Output the (X, Y) coordinate of the center of the cell containing the given text.  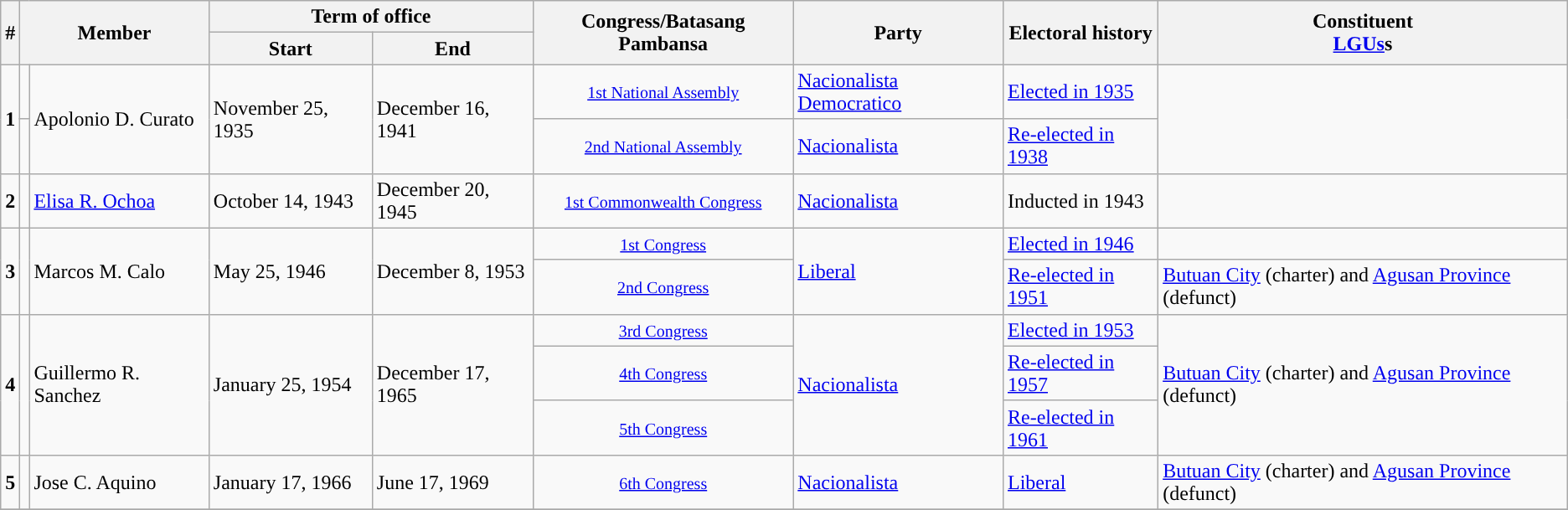
End (452, 49)
Re-elected in 1951 (1081, 286)
December 20, 1945 (452, 201)
December 17, 1965 (452, 384)
2nd National Assembly (663, 146)
May 25, 1946 (290, 271)
2nd Congress (663, 286)
ConstituentLGUss (1364, 33)
Congress/Batasang Pambansa (663, 33)
December 8, 1953 (452, 271)
Elected in 1953 (1081, 330)
1 (10, 119)
Elisa R. Ochoa (119, 201)
Electoral history (1081, 33)
Nacionalista Democratico (898, 92)
3 (10, 271)
1st Congress (663, 244)
1st Commonwealth Congress (663, 201)
5th Congress (663, 427)
June 17, 1969 (452, 482)
Re-elected in 1957 (1081, 373)
5 (10, 482)
Inducted in 1943 (1081, 201)
Guillermo R. Sanchez (119, 384)
Re-elected in 1938 (1081, 146)
Start (290, 49)
Jose C. Aquino (119, 482)
January 25, 1954 (290, 384)
Term of office (370, 17)
# (10, 33)
November 25, 1935 (290, 119)
3rd Congress (663, 330)
Apolonio D. Curato (119, 119)
6th Congress (663, 482)
Elected in 1946 (1081, 244)
4th Congress (663, 373)
October 14, 1943 (290, 201)
December 16, 1941 (452, 119)
Re-elected in 1961 (1081, 427)
Elected in 1935 (1081, 92)
4 (10, 384)
1st National Assembly (663, 92)
2 (10, 201)
Marcos M. Calo (119, 271)
January 17, 1966 (290, 482)
Party (898, 33)
Member (114, 33)
